Provide the [x, y] coordinate of the cell's center where the given text is located.  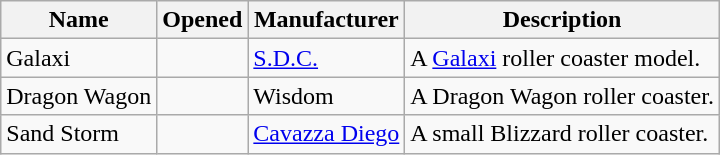
Opened [202, 20]
Cavazza Diego [326, 134]
A small Blizzard roller coaster. [562, 134]
Wisdom [326, 96]
Manufacturer [326, 20]
Galaxi [79, 58]
S.D.C. [326, 58]
Dragon Wagon [79, 96]
Description [562, 20]
A Dragon Wagon roller coaster. [562, 96]
A Galaxi roller coaster model. [562, 58]
Sand Storm [79, 134]
Name [79, 20]
